Provide the (x, y) coordinate of the cell's center where the given text is located.  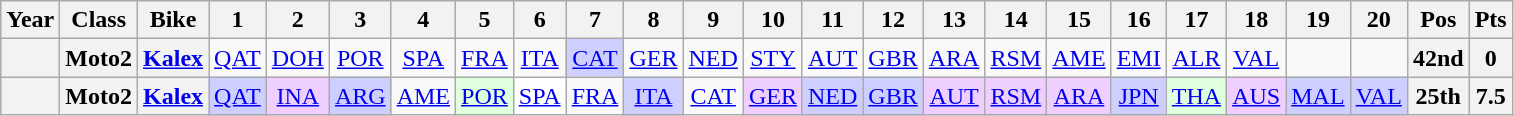
13 (954, 20)
14 (1016, 20)
7 (595, 20)
Year (30, 20)
JPN (1138, 96)
AUS (1256, 96)
MAL (1318, 96)
3 (360, 20)
9 (713, 20)
16 (1138, 20)
THA (1196, 96)
42nd (1438, 58)
DOH (298, 58)
1 (238, 20)
ARG (360, 96)
6 (540, 20)
11 (832, 20)
18 (1256, 20)
17 (1196, 20)
0 (1490, 58)
2 (298, 20)
STY (772, 58)
INA (298, 96)
Pos (1438, 20)
7.5 (1490, 96)
10 (772, 20)
ALR (1196, 58)
8 (654, 20)
19 (1318, 20)
5 (485, 20)
Pts (1490, 20)
20 (1378, 20)
25th (1438, 96)
Class (99, 20)
4 (423, 20)
12 (893, 20)
EMI (1138, 58)
Bike (174, 20)
15 (1079, 20)
